Locate the cell with the specified text and output its [x, y] center coordinate. 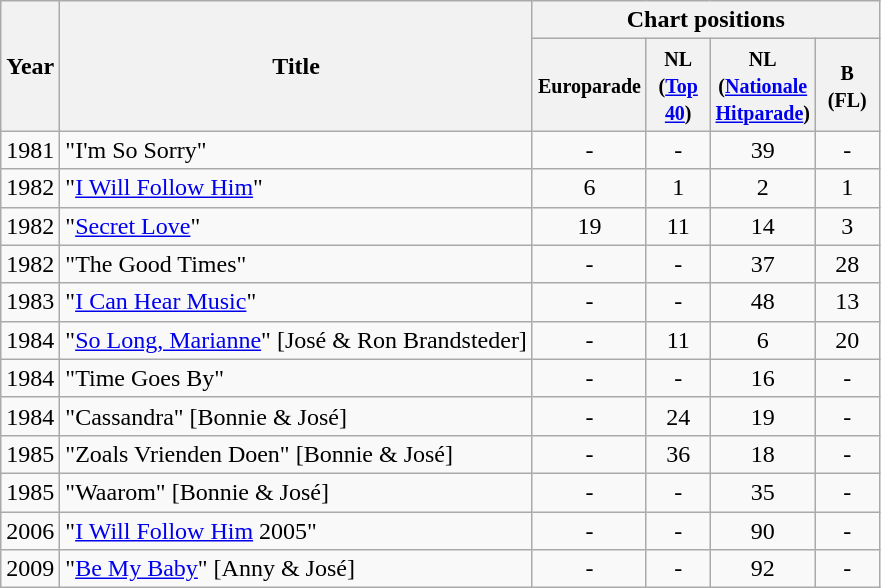
B (FL) [847, 85]
24 [678, 416]
Chart positions [706, 20]
14 [762, 226]
18 [762, 454]
13 [847, 302]
28 [847, 264]
"Secret Love" [296, 226]
90 [762, 531]
16 [762, 378]
36 [678, 454]
2009 [30, 569]
NL (Top 40) [678, 85]
20 [847, 340]
"I Can Hear Music" [296, 302]
39 [762, 150]
37 [762, 264]
48 [762, 302]
2006 [30, 531]
92 [762, 569]
"I Will Follow Him" [296, 188]
2 [762, 188]
Europarade [589, 85]
3 [847, 226]
1981 [30, 150]
Title [296, 66]
"Be My Baby" [Anny & José] [296, 569]
"Waarom" [Bonnie & José] [296, 492]
Year [30, 66]
"Cassandra" [Bonnie & José] [296, 416]
"Zoals Vrienden Doen" [Bonnie & José] [296, 454]
1983 [30, 302]
"I'm So Sorry" [296, 150]
"I Will Follow Him 2005" [296, 531]
"Time Goes By" [296, 378]
NL (Nationale Hitparade) [762, 85]
35 [762, 492]
"The Good Times" [296, 264]
"So Long, Marianne" [José & Ron Brandsteder] [296, 340]
